Scan for the cell matching the given text and deliver its [X, Y] coordinate at center. 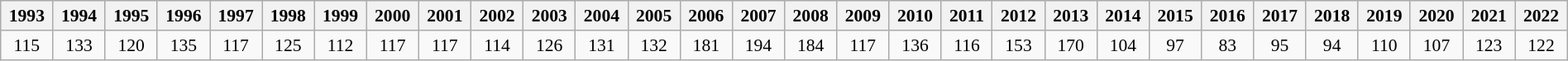
181 [706, 45]
1993 [26, 16]
2007 [758, 16]
2015 [1174, 16]
2003 [549, 16]
194 [758, 45]
2022 [1542, 16]
136 [915, 45]
1996 [184, 16]
2013 [1070, 16]
95 [1280, 45]
2018 [1331, 16]
1999 [341, 16]
104 [1123, 45]
170 [1070, 45]
2006 [706, 16]
133 [79, 45]
110 [1384, 45]
94 [1331, 45]
115 [26, 45]
1994 [79, 16]
2008 [810, 16]
2005 [653, 16]
97 [1174, 45]
125 [288, 45]
153 [1019, 45]
1997 [237, 16]
116 [967, 45]
2004 [602, 16]
2010 [915, 16]
2017 [1280, 16]
2014 [1123, 16]
83 [1227, 45]
2000 [392, 16]
132 [653, 45]
1998 [288, 16]
2012 [1019, 16]
1995 [131, 16]
112 [341, 45]
114 [496, 45]
2001 [445, 16]
2009 [863, 16]
126 [549, 45]
120 [131, 45]
2020 [1436, 16]
123 [1489, 45]
107 [1436, 45]
2019 [1384, 16]
131 [602, 45]
2021 [1489, 16]
2011 [967, 16]
122 [1542, 45]
184 [810, 45]
2016 [1227, 16]
135 [184, 45]
2002 [496, 16]
